Return (x, y) of the center of cell containing provided text 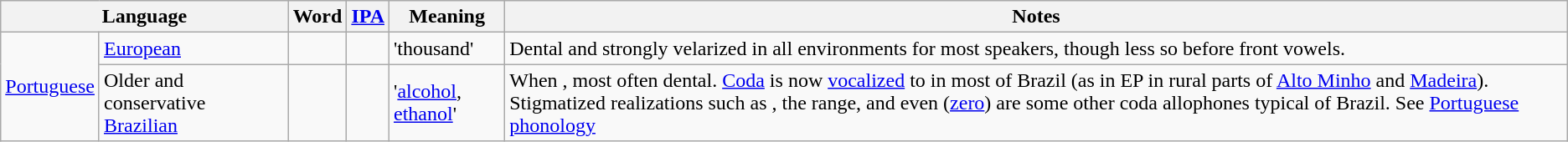
IPA (369, 17)
Word (317, 17)
European (193, 48)
Older and conservative Brazilian (193, 103)
Notes (1037, 17)
Language (144, 17)
Meaning (447, 17)
Dental and strongly velarized in all environments for most speakers, though less so before front vowels. (1037, 48)
Portuguese (50, 87)
'thousand' (447, 48)
'alcohol, ethanol' (447, 103)
